Capture the cell that displays the provided text and extract its (x, y) central coordinate. 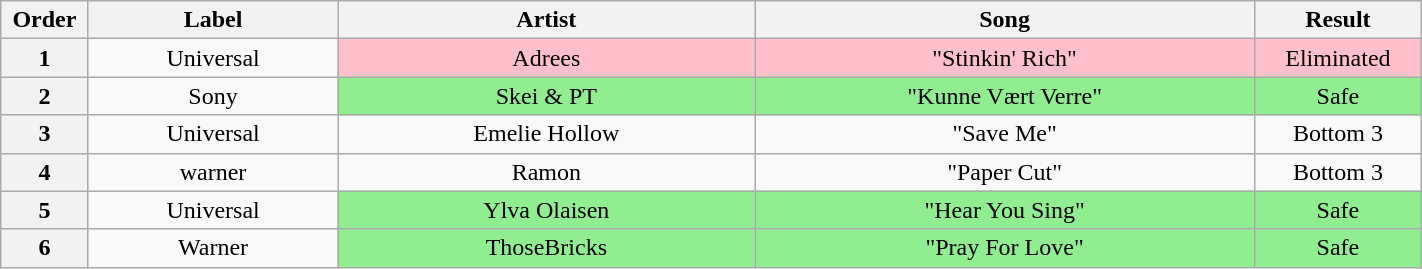
Ramon (546, 172)
Label (213, 20)
warner (213, 172)
Sony (213, 96)
Emelie Hollow (546, 134)
2 (44, 96)
Song (1005, 20)
Artist (546, 20)
ThoseBricks (546, 248)
6 (44, 248)
"Hear You Sing" (1005, 210)
1 (44, 58)
"Pray For Love" (1005, 248)
"Paper Cut" (1005, 172)
4 (44, 172)
5 (44, 210)
"Stinkin' Rich" (1005, 58)
Ylva Olaisen (546, 210)
Warner (213, 248)
Eliminated (1338, 58)
Adrees (546, 58)
Result (1338, 20)
"Save Me" (1005, 134)
Skei & PT (546, 96)
Order (44, 20)
3 (44, 134)
"Kunne Vært Verre" (1005, 96)
